Extract the (X, Y) coordinate from the center of the cell holding the provided text.  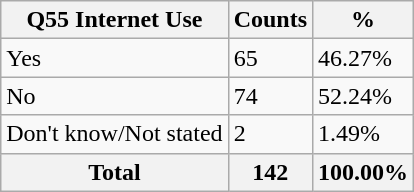
Counts (270, 20)
65 (270, 58)
1.49% (364, 134)
Q55 Internet Use (114, 20)
Don't know/Not stated (114, 134)
46.27% (364, 58)
142 (270, 172)
Total (114, 172)
2 (270, 134)
74 (270, 96)
Yes (114, 58)
No (114, 96)
100.00% (364, 172)
% (364, 20)
52.24% (364, 96)
